Search for the cell housing the specified text and yield its [x, y] center coordinate. 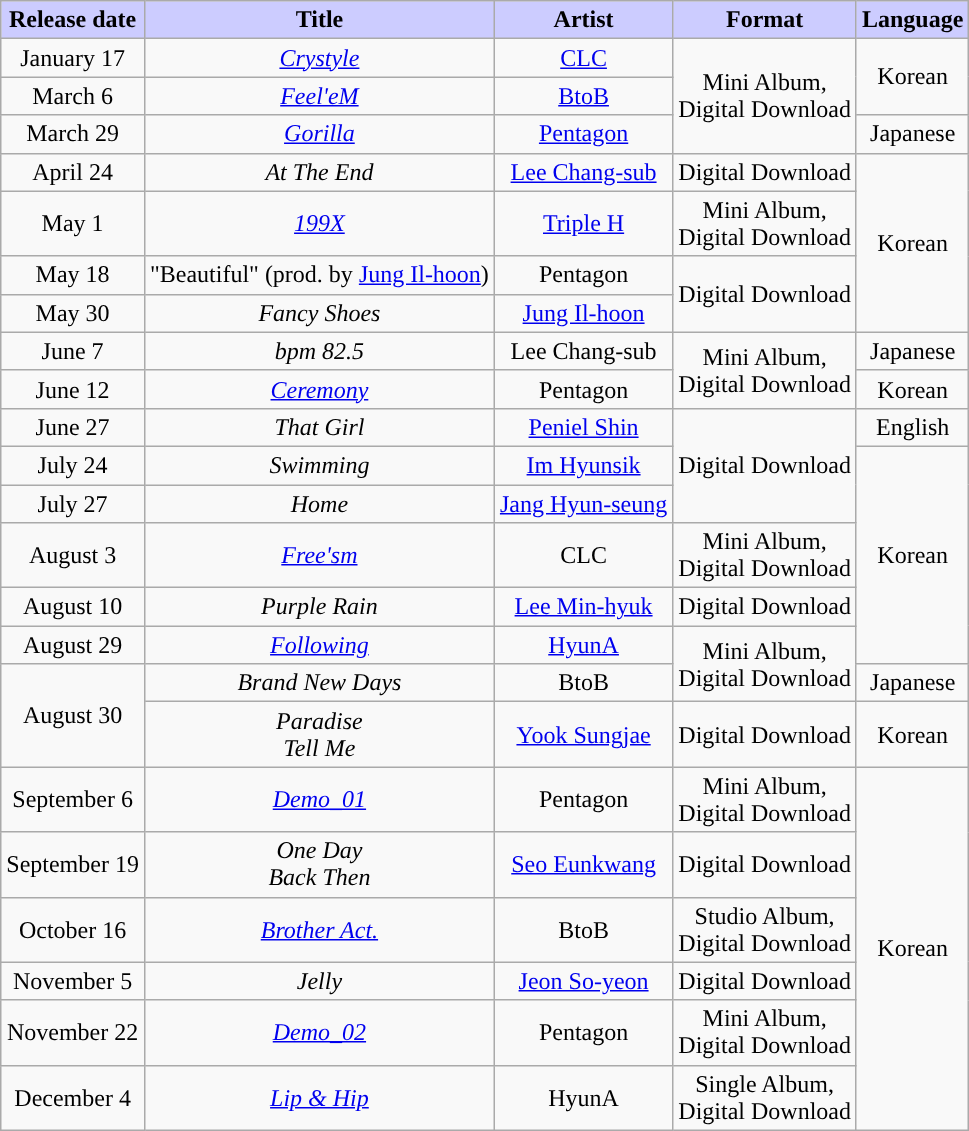
July 24 [73, 465]
Brother Act. [319, 930]
August 29 [73, 645]
"Beautiful" (prod. by Jung Il-hoon) [319, 275]
March 29 [73, 134]
Yook Sungjae [583, 734]
Following [319, 645]
At The End [319, 172]
September 6 [73, 800]
April 24 [73, 172]
Peniel Shin [583, 427]
May 30 [73, 313]
August 10 [73, 607]
Title [319, 20]
November 22 [73, 1032]
Brand New Days [319, 683]
Single Album, Digital Download [765, 1098]
Seo Eunkwang [583, 864]
Format [765, 20]
June 12 [73, 389]
Gorilla [319, 134]
Free'sm [319, 556]
Home [319, 503]
Lee Min-hyuk [583, 607]
Studio Album, Digital Download [765, 930]
July 27 [73, 503]
Jang Hyun-seung [583, 503]
Paradise Tell Me [319, 734]
One Day Back Then [319, 864]
June 7 [73, 351]
Fancy Shoes [319, 313]
Jung Il-hoon [583, 313]
Lip & Hip [319, 1098]
August 30 [73, 716]
Swimming [319, 465]
May 1 [73, 224]
Ceremony [319, 389]
199X [319, 224]
bpm 82.5 [319, 351]
Crystyle [319, 58]
Triple H [583, 224]
June 27 [73, 427]
November 5 [73, 981]
October 16 [73, 930]
December 4 [73, 1098]
Release date [73, 20]
Feel'eM [319, 96]
Jeon So-yeon [583, 981]
English [912, 427]
Demo_01 [319, 800]
August 3 [73, 556]
Jelly [319, 981]
May 18 [73, 275]
Purple Rain [319, 607]
January 17 [73, 58]
September 19 [73, 864]
Artist [583, 20]
Demo_02 [319, 1032]
That Girl [319, 427]
Im Hyunsik [583, 465]
Language [912, 20]
March 6 [73, 96]
